From the cell containing the given text, extract its center point as [X, Y] coordinate. 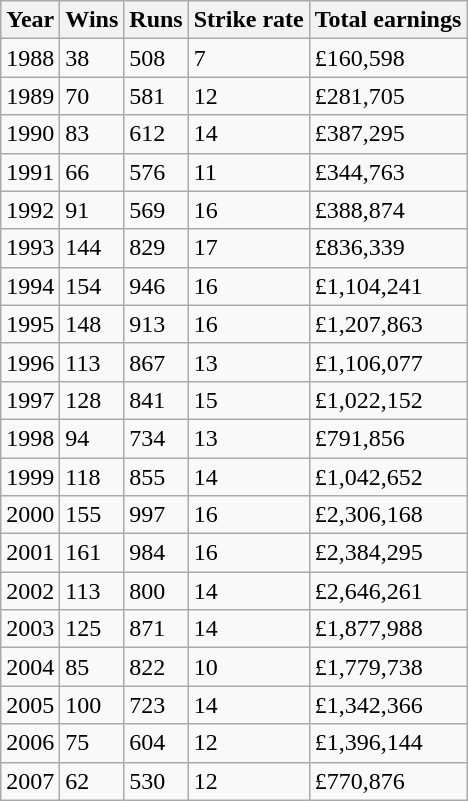
984 [156, 553]
569 [156, 210]
508 [156, 58]
125 [92, 629]
Wins [92, 20]
£1,106,077 [388, 362]
530 [156, 781]
155 [92, 515]
841 [156, 400]
2000 [30, 515]
10 [248, 667]
800 [156, 591]
11 [248, 172]
2007 [30, 781]
144 [92, 248]
85 [92, 667]
1991 [30, 172]
612 [156, 134]
855 [156, 477]
£1,396,144 [388, 743]
75 [92, 743]
£1,104,241 [388, 286]
871 [156, 629]
91 [92, 210]
576 [156, 172]
913 [156, 324]
2001 [30, 553]
946 [156, 286]
£344,763 [388, 172]
2002 [30, 591]
£2,384,295 [388, 553]
15 [248, 400]
128 [92, 400]
867 [156, 362]
1999 [30, 477]
Strike rate [248, 20]
38 [92, 58]
1993 [30, 248]
2006 [30, 743]
161 [92, 553]
£387,295 [388, 134]
723 [156, 705]
£791,856 [388, 438]
£2,306,168 [388, 515]
£1,877,988 [388, 629]
62 [92, 781]
Year [30, 20]
£836,339 [388, 248]
66 [92, 172]
604 [156, 743]
£1,342,366 [388, 705]
1994 [30, 286]
£1,022,152 [388, 400]
£160,598 [388, 58]
581 [156, 96]
£770,876 [388, 781]
1988 [30, 58]
829 [156, 248]
7 [248, 58]
£281,705 [388, 96]
£1,779,738 [388, 667]
734 [156, 438]
94 [92, 438]
Total earnings [388, 20]
1996 [30, 362]
997 [156, 515]
83 [92, 134]
£1,207,863 [388, 324]
1989 [30, 96]
118 [92, 477]
822 [156, 667]
17 [248, 248]
100 [92, 705]
£1,042,652 [388, 477]
Runs [156, 20]
154 [92, 286]
2005 [30, 705]
1998 [30, 438]
£388,874 [388, 210]
2004 [30, 667]
148 [92, 324]
2003 [30, 629]
1990 [30, 134]
70 [92, 96]
1997 [30, 400]
1992 [30, 210]
£2,646,261 [388, 591]
1995 [30, 324]
